Identify which cell holds the provided text, then report its [X, Y] central coordinate. 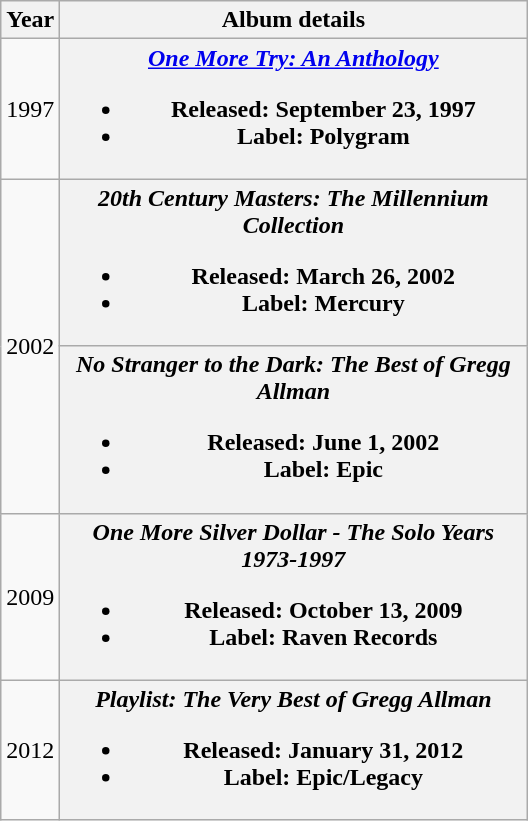
20th Century Masters: The Millennium CollectionReleased: March 26, 2002Label: Mercury [294, 262]
2002 [30, 346]
Playlist: The Very Best of Gregg AllmanReleased: January 31, 2012Label: Epic/Legacy [294, 750]
No Stranger to the Dark: The Best of Gregg AllmanReleased: June 1, 2002Label: Epic [294, 430]
One More Try: An AnthologyReleased: September 23, 1997Label: Polygram [294, 109]
Album details [294, 20]
1997 [30, 109]
Year [30, 20]
2012 [30, 750]
2009 [30, 596]
One More Silver Dollar - The Solo Years 1973-1997Released: October 13, 2009Label: Raven Records [294, 596]
